From the cell containing the given text, extract its center point as [x, y] coordinate. 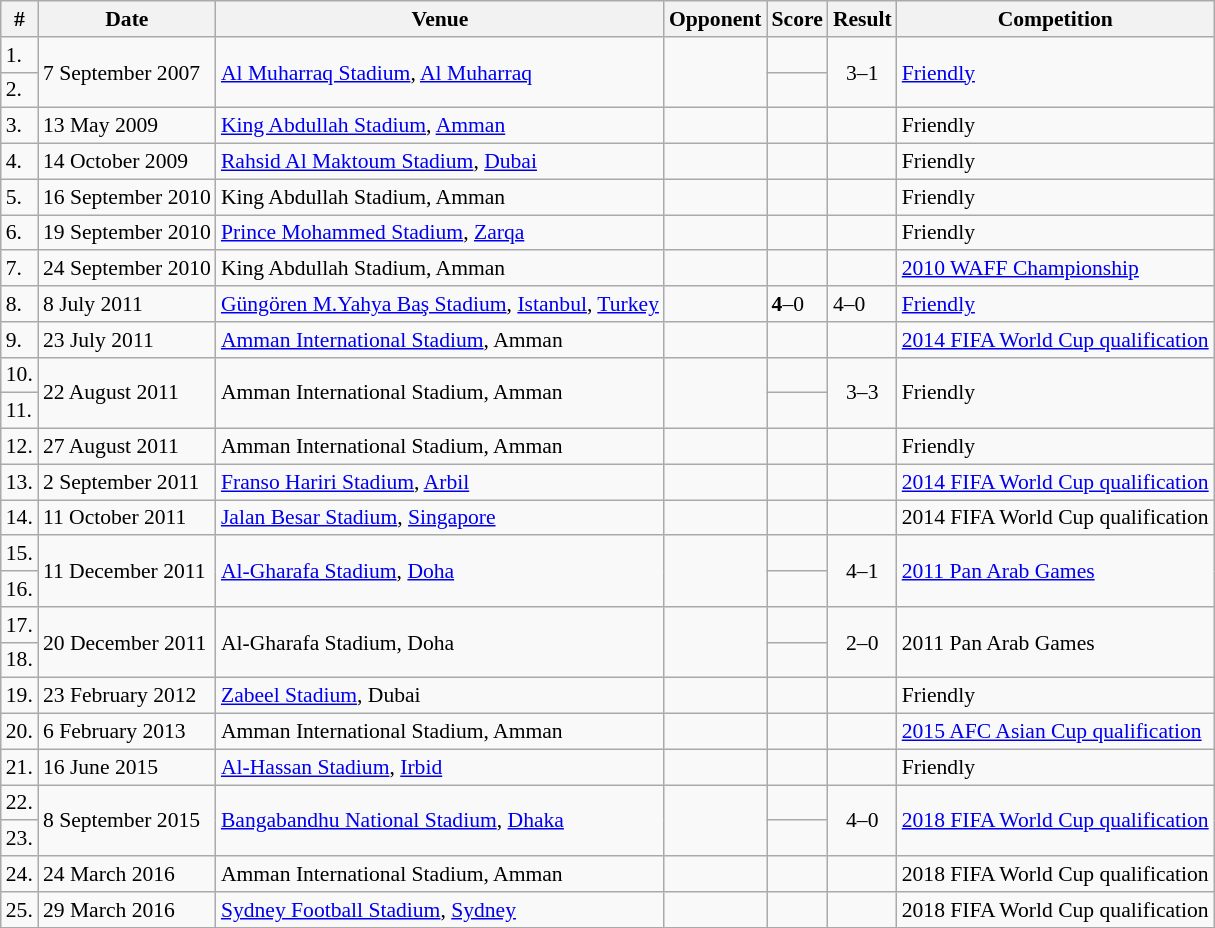
Al-Hassan Stadium, Irbid [440, 767]
2 September 2011 [127, 482]
Güngören M.Yahya Baş Stadium, Istanbul, Turkey [440, 304]
23. [20, 839]
11. [20, 411]
23 July 2011 [127, 340]
8 July 2011 [127, 304]
7 September 2007 [127, 72]
5. [20, 197]
19 September 2010 [127, 233]
2–0 [862, 642]
13. [20, 482]
29 March 2016 [127, 910]
8 September 2015 [127, 820]
3–3 [862, 392]
9. [20, 340]
19. [20, 696]
# [20, 19]
8. [20, 304]
7. [20, 269]
2010 WAFF Championship [1056, 269]
10. [20, 375]
Score [798, 19]
Al Muharraq Stadium, Al Muharraq [440, 72]
24 March 2016 [127, 874]
3–1 [862, 72]
22 August 2011 [127, 392]
16. [20, 589]
Bangabandhu National Stadium, Dhaka [440, 820]
Opponent [716, 19]
11 October 2011 [127, 518]
17. [20, 625]
Jalan Besar Stadium, Singapore [440, 518]
Result [862, 19]
Date [127, 19]
14 October 2009 [127, 162]
Rahsid Al Maktoum Stadium, Dubai [440, 162]
21. [20, 767]
4. [20, 162]
4–1 [862, 572]
Prince Mohammed Stadium, Zarqa [440, 233]
16 September 2010 [127, 197]
Sydney Football Stadium, Sydney [440, 910]
25. [20, 910]
11 December 2011 [127, 572]
14. [20, 518]
15. [20, 554]
18. [20, 660]
16 June 2015 [127, 767]
Zabeel Stadium, Dubai [440, 696]
2015 AFC Asian Cup qualification [1056, 732]
6. [20, 233]
1. [20, 55]
24. [20, 874]
22. [20, 803]
27 August 2011 [127, 447]
23 February 2012 [127, 696]
Competition [1056, 19]
6 February 2013 [127, 732]
20 December 2011 [127, 642]
Venue [440, 19]
13 May 2009 [127, 126]
24 September 2010 [127, 269]
Franso Hariri Stadium, Arbil [440, 482]
2. [20, 90]
12. [20, 447]
3. [20, 126]
20. [20, 732]
